Return [x, y] of the center of cell containing provided text 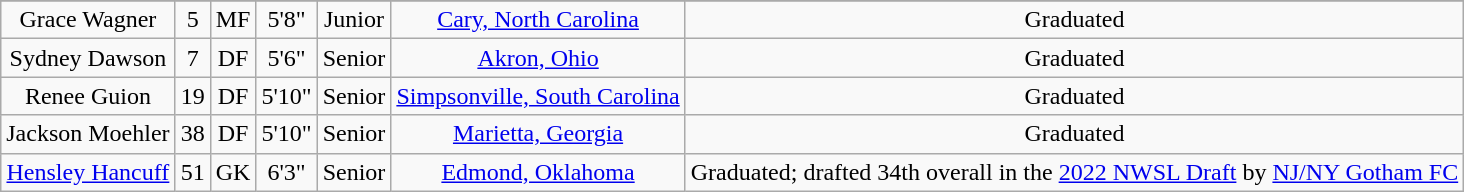
Akron, Ohio [538, 58]
Hensley Hancuff [88, 172]
51 [192, 172]
7 [192, 58]
Edmond, Oklahoma [538, 172]
Jackson Moehler [88, 134]
38 [192, 134]
Junior [354, 20]
5'8" [286, 20]
Sydney Dawson [88, 58]
19 [192, 96]
MF [233, 20]
Cary, North Carolina [538, 20]
Marietta, Georgia [538, 134]
5 [192, 20]
GK [233, 172]
Renee Guion [88, 96]
5'6" [286, 58]
Simpsonville, South Carolina [538, 96]
Grace Wagner [88, 20]
6'3" [286, 172]
Graduated; drafted 34th overall in the 2022 NWSL Draft by NJ/NY Gotham FC [1074, 172]
